Detect which cell encompasses the target text, then output its [X, Y] center coordinate. 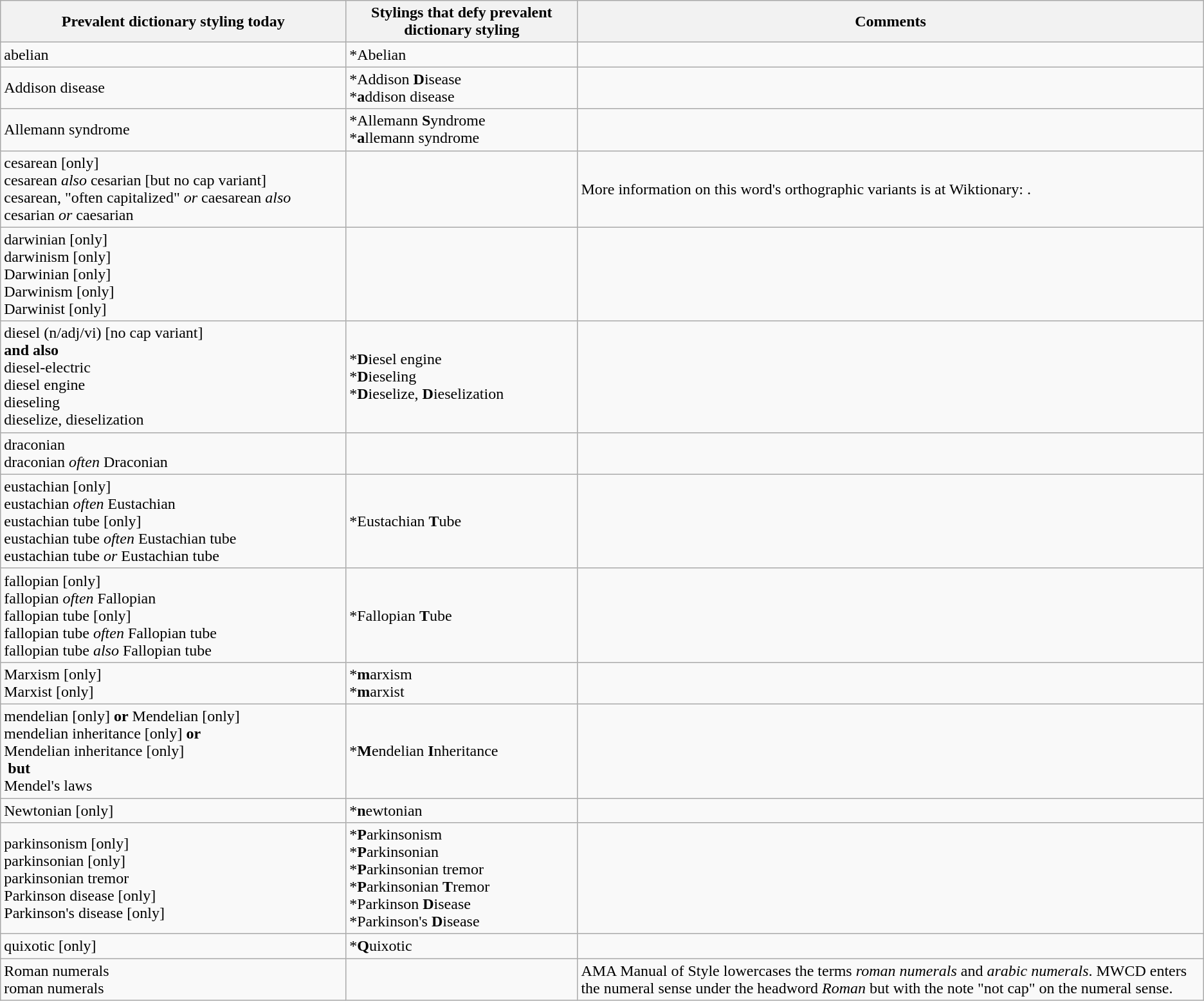
Allemann syndrome [174, 130]
*Mendelian Inheritance [462, 751]
More information on this word's orthographic variants is at Wiktionary: . [890, 189]
Newtonian [only] [174, 810]
*newtonian [462, 810]
Marxism [only]Marxist [only] [174, 683]
fallopian [only]fallopian often Fallopianfallopian tube [only]fallopian tube often Fallopian tubefallopian tube also Fallopian tube [174, 615]
*Eustachian Tube [462, 521]
mendelian [only] or Mendelian [only]mendelian inheritance [only] or Mendelian inheritance [only] butMendel's laws [174, 751]
quixotic [only] [174, 946]
Comments [890, 22]
draconiandraconian often Draconian [174, 453]
Prevalent dictionary styling today [174, 22]
diesel (n/adj/vi) [no cap variant]and alsodiesel-electricdiesel enginedieselingdieselize, dieselization [174, 377]
*Parkinsonism*Parkinsonian*Parkinsonian tremor*Parkinsonian Tremor*Parkinson Disease*Parkinson's Disease [462, 879]
parkinsonism [only]parkinsonian [only]parkinsonian tremorParkinson disease [only]Parkinson's disease [only] [174, 879]
*marxism*marxist [462, 683]
Addison disease [174, 87]
*Quixotic [462, 946]
eustachian [only]eustachian often Eustachianeustachian tube [only]eustachian tube often Eustachian tubeeustachian tube or Eustachian tube [174, 521]
*Fallopian Tube [462, 615]
Roman numeralsroman numerals [174, 979]
darwinian [only]darwinism [only]Darwinian [only]Darwinism [only]Darwinist [only] [174, 274]
cesarean [only]cesarean also cesarian [but no cap variant]cesarean, "often capitalized" or caesarean also cesarian or caesarian [174, 189]
abelian [174, 55]
*Diesel engine*Dieseling*Dieselize, Dieselization [462, 377]
Stylings that defy prevalent dictionary styling [462, 22]
*Abelian [462, 55]
*Allemann Syndrome*allemann syndrome [462, 130]
*Addison Disease*addison disease [462, 87]
